For the text-containing cell, return its midpoint in [X, Y] coordinate format. 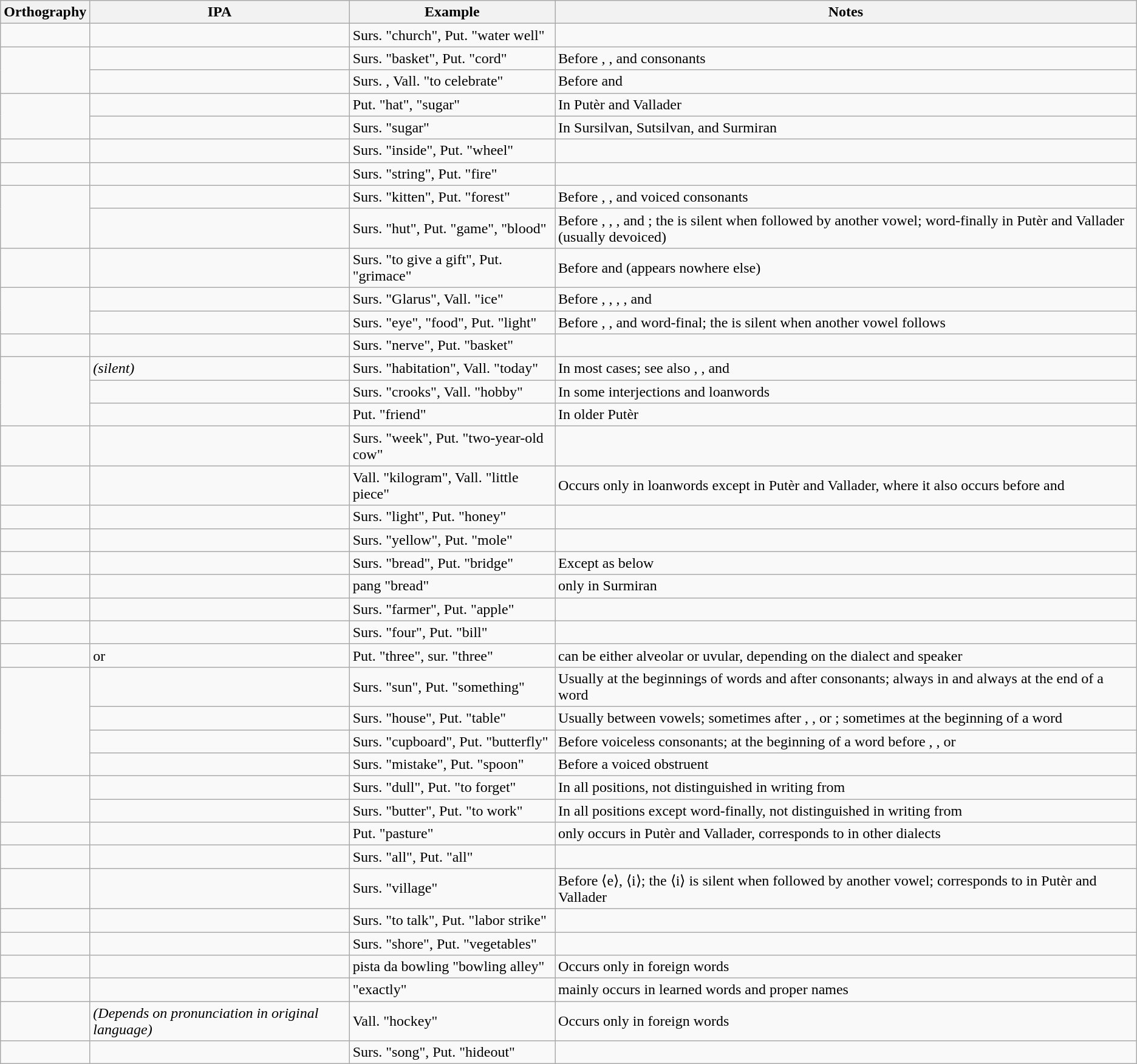
Surs. "house", Put. "table" [452, 718]
Surs. "cupboard", Put. "butterfly" [452, 742]
Before , , and voiced consonants [846, 197]
Before , , , , and [846, 299]
Surs. "village" [452, 889]
Surs. "eye", "food", Put. "light" [452, 322]
In some interjections and loanwords [846, 392]
Surs. "Glarus", Vall. "ice" [452, 299]
In older Putèr [846, 415]
Surs. "crooks", Vall. "hobby" [452, 392]
(Depends on pronunciation in original language) [220, 1021]
pista da bowling "bowling alley" [452, 967]
can be either alveolar or uvular, depending on the dialect and speaker [846, 655]
Surs. , Vall. "to celebrate" [452, 81]
pang "bread" [452, 586]
Notes [846, 12]
In all positions except word-finally, not distinguished in writing from [846, 811]
Surs. "shore", Put. "vegetables" [452, 943]
Surs. "all", Put. "all" [452, 857]
Before , , and consonants [846, 58]
Surs. "yellow", Put. "mole" [452, 540]
Put. "friend" [452, 415]
Surs. "four", Put. "bill" [452, 632]
or [220, 655]
Surs. "mistake", Put. "spoon" [452, 765]
Surs. "farmer", Put. "apple" [452, 609]
Before and [846, 81]
Surs. "dull", Put. "to forget" [452, 788]
Surs. "butter", Put. "to work" [452, 811]
Surs. "week", Put. "two-year-old cow" [452, 446]
Before voiceless consonants; at the beginning of a word before , , or [846, 742]
Surs. "basket", Put. "cord" [452, 58]
In most cases; see also , , and [846, 369]
Before and (appears nowhere else) [846, 267]
Surs. "sun", Put. "something" [452, 686]
Usually at the beginnings of words and after consonants; always in and always at the end of a word [846, 686]
IPA [220, 12]
Vall. "kilogram", Vall. "little piece" [452, 486]
Except as below [846, 563]
Occurs only in loanwords except in Putèr and Vallader, where it also occurs before and [846, 486]
(silent) [220, 369]
Surs. "nerve", Put. "basket" [452, 346]
Example [452, 12]
Surs. "to talk", Put. "labor strike" [452, 920]
Surs. "hut", Put. "game", "blood" [452, 228]
Surs. "habitation", Vall. "today" [452, 369]
In Sursilvan, Sutsilvan, and Surmiran [846, 128]
Before , , , and ; the is silent when followed by another vowel; word-finally in Putèr and Vallader (usually devoiced) [846, 228]
Surs. "light", Put. "honey" [452, 517]
Put. "pasture" [452, 834]
Surs. "string", Put. "fire" [452, 174]
Vall. "hockey" [452, 1021]
only in Surmiran [846, 586]
Before ⟨e⟩, ⟨i⟩; the ⟨i⟩ is silent when followed by another vowel; corresponds to in Putèr and Vallader [846, 889]
Surs. "to give a gift", Put. "grimace" [452, 267]
Put. "hat", "sugar" [452, 104]
"exactly" [452, 990]
In all positions, not distinguished in writing from [846, 788]
Surs. "church", Put. "water well" [452, 35]
mainly occurs in learned words and proper names [846, 990]
Before , , and word-final; the is silent when another vowel follows [846, 322]
Surs. "bread", Put. "bridge" [452, 563]
Surs. "kitten", Put. "forest" [452, 197]
Surs. "song", Put. "hideout" [452, 1052]
Usually between vowels; sometimes after , , or ; sometimes at the beginning of a word [846, 718]
Put. "three", sur. "three" [452, 655]
In Putèr and Vallader [846, 104]
Orthography [45, 12]
Surs. "inside", Put. "wheel" [452, 151]
only occurs in Putèr and Vallader, corresponds to in other dialects [846, 834]
Before a voiced obstruent [846, 765]
Surs. "sugar" [452, 128]
